Determine the [X, Y] coordinate at the center of the cell enclosing the given text.  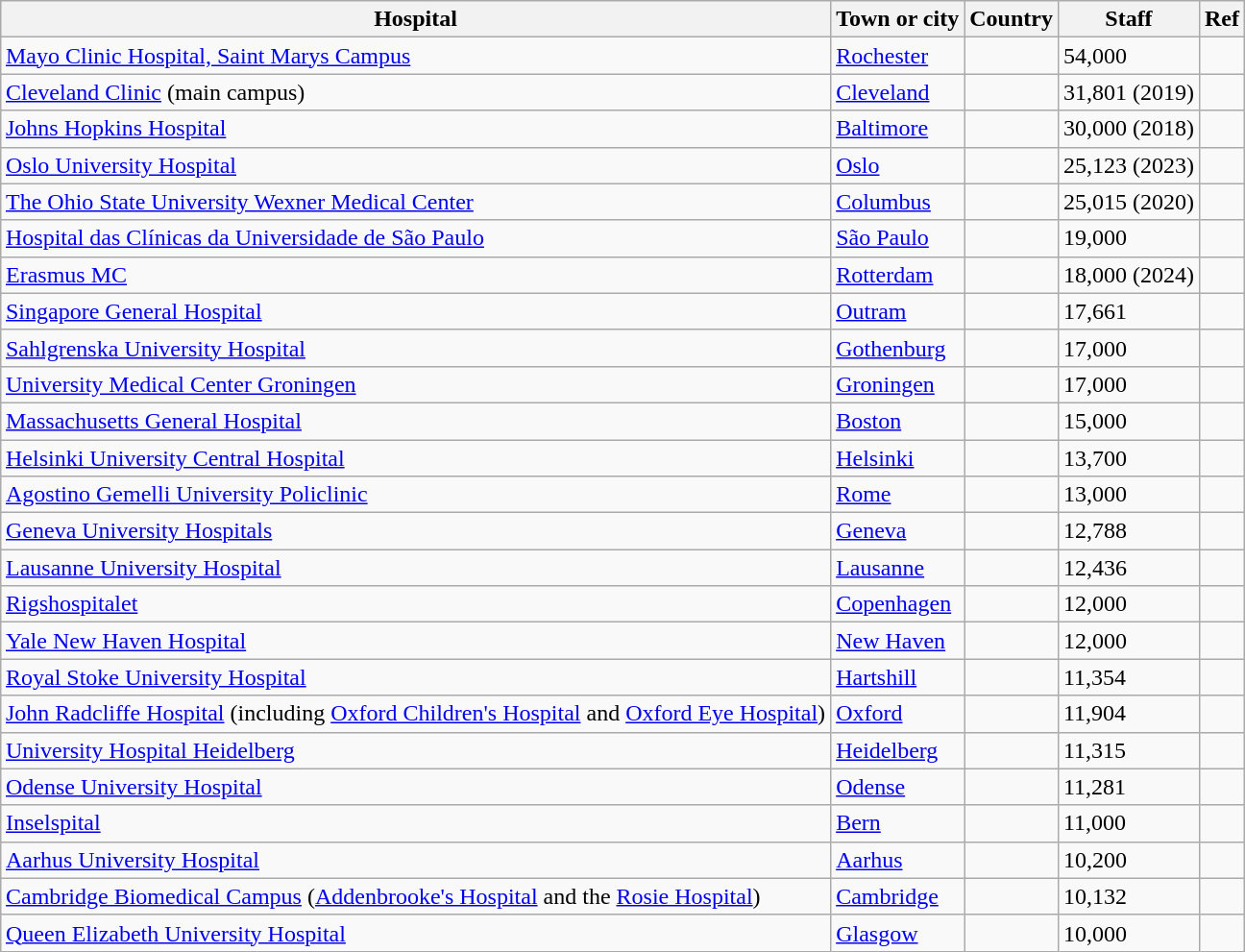
Helsinki University Central Hospital [415, 458]
30,000 (2018) [1128, 129]
Helsinki [897, 458]
Rigshospitalet [415, 604]
17,661 [1128, 311]
Singapore General Hospital [415, 311]
Erasmus MC [415, 275]
19,000 [1128, 238]
Columbus [897, 202]
Town or city [897, 19]
Agostino Gemelli University Policlinic [415, 495]
13,700 [1128, 458]
11,281 [1128, 787]
Lausanne [897, 568]
Rotterdam [897, 275]
13,000 [1128, 495]
Ref [1222, 19]
Rome [897, 495]
Inselspital [415, 823]
Baltimore [897, 129]
Geneva University Hospitals [415, 531]
Aarhus [897, 860]
Oxford [897, 714]
10,132 [1128, 896]
The Ohio State University Wexner Medical Center [415, 202]
Boston [897, 421]
Odense University Hospital [415, 787]
25,123 (2023) [1128, 165]
Hospital [415, 19]
Heidelberg [897, 750]
Groningen [897, 384]
10,000 [1128, 933]
Mayo Clinic Hospital, Saint Marys Campus [415, 56]
New Haven [897, 641]
Glasgow [897, 933]
Aarhus University Hospital [415, 860]
Cambridge [897, 896]
Staff [1128, 19]
Bern [897, 823]
31,801 (2019) [1128, 92]
Cambridge Biomedical Campus (Addenbrooke's Hospital and the Rosie Hospital) [415, 896]
Sahlgrenska University Hospital [415, 348]
11,000 [1128, 823]
12,788 [1128, 531]
University Medical Center Groningen [415, 384]
Massachusetts General Hospital [415, 421]
11,315 [1128, 750]
Cleveland Clinic (main campus) [415, 92]
Oslo University Hospital [415, 165]
São Paulo [897, 238]
University Hospital Heidelberg [415, 750]
Country [1012, 19]
Odense [897, 787]
Oslo [897, 165]
Gothenburg [897, 348]
Hartshill [897, 677]
11,904 [1128, 714]
15,000 [1128, 421]
Cleveland [897, 92]
Lausanne University Hospital [415, 568]
Queen Elizabeth University Hospital [415, 933]
18,000 (2024) [1128, 275]
54,000 [1128, 56]
John Radcliffe Hospital (including Oxford Children's Hospital and Oxford Eye Hospital) [415, 714]
Rochester [897, 56]
Outram [897, 311]
25,015 (2020) [1128, 202]
Geneva [897, 531]
Johns Hopkins Hospital [415, 129]
Royal Stoke University Hospital [415, 677]
Yale New Haven Hospital [415, 641]
11,354 [1128, 677]
12,436 [1128, 568]
Copenhagen [897, 604]
10,200 [1128, 860]
Hospital das Clínicas da Universidade de São Paulo [415, 238]
